Capture the cell that displays the provided text and extract its (X, Y) central coordinate. 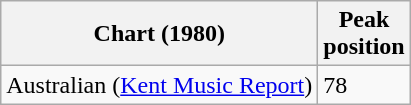
Peakposition (364, 34)
Chart (1980) (160, 34)
78 (364, 85)
Australian (Kent Music Report) (160, 85)
